For the text-containing cell, return its midpoint in [X, Y] coordinate format. 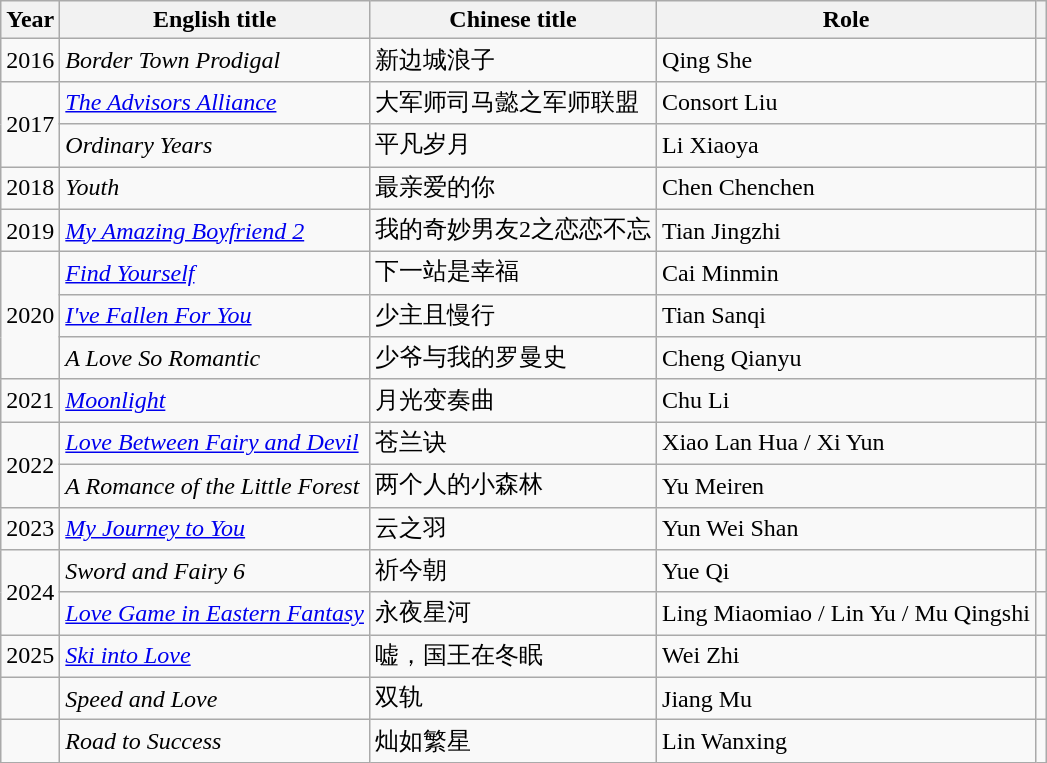
永夜星河 [512, 614]
Lin Wanxing [846, 742]
苍兰诀 [512, 444]
2019 [30, 230]
嘘，国王在冬眠 [512, 656]
2016 [30, 60]
Yun Wei Shan [846, 528]
双轨 [512, 698]
Cheng Qianyu [846, 358]
My Journey to You [215, 528]
Love Between Fairy and Devil [215, 444]
Yue Qi [846, 572]
Chu Li [846, 400]
Role [846, 20]
Speed and Love [215, 698]
I've Fallen For You [215, 316]
Tian Jingzhi [846, 230]
Yu Meiren [846, 486]
2021 [30, 400]
Wei Zhi [846, 656]
Cai Minmin [846, 274]
Consort Liu [846, 102]
2020 [30, 316]
Qing She [846, 60]
Tian Sanqi [846, 316]
少爷与我的罗曼史 [512, 358]
A Love So Romantic [215, 358]
Find Yourself [215, 274]
Love Game in Eastern Fantasy [215, 614]
Road to Success [215, 742]
云之羽 [512, 528]
灿如繁星 [512, 742]
2024 [30, 592]
祈今朝 [512, 572]
平凡岁月 [512, 146]
2017 [30, 124]
Jiang Mu [846, 698]
2018 [30, 188]
A Romance of the Little Forest [215, 486]
最亲爱的你 [512, 188]
Sword and Fairy 6 [215, 572]
2025 [30, 656]
Chinese title [512, 20]
Youth [215, 188]
2023 [30, 528]
Moonlight [215, 400]
Ordinary Years [215, 146]
Xiao Lan Hua / Xi Yun [846, 444]
新边城浪子 [512, 60]
大军师司马懿之军师联盟 [512, 102]
Ski into Love [215, 656]
Chen Chenchen [846, 188]
月光变奏曲 [512, 400]
2022 [30, 464]
Ling Miaomiao / Lin Yu / Mu Qingshi [846, 614]
English title [215, 20]
两个人的小森林 [512, 486]
少主且慢行 [512, 316]
Li Xiaoya [846, 146]
Year [30, 20]
下一站是幸福 [512, 274]
My Amazing Boyfriend 2 [215, 230]
The Advisors Alliance [215, 102]
Border Town Prodigal [215, 60]
我的奇妙男友2之恋恋不忘 [512, 230]
